Find where the given text appears and provide that cell's center as [x, y] coordinate. 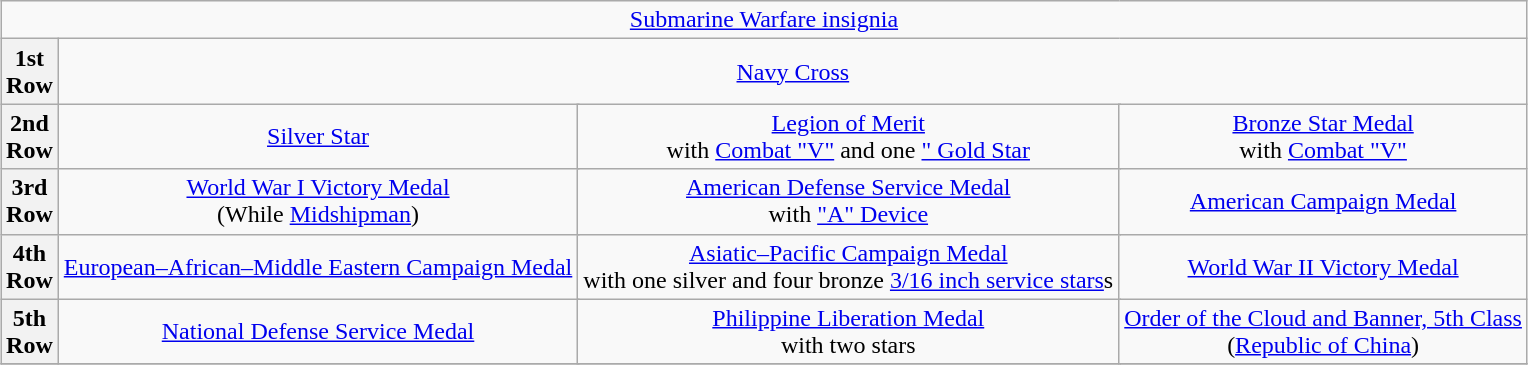
3rd Row [30, 202]
1st Row [30, 72]
American Defense Service Medal with "A" Device [848, 202]
4th Row [30, 266]
Legion of Merit with Combat "V" and one " Gold Star [848, 136]
2nd Row [30, 136]
National Defense Service Medal [318, 332]
Bronze Star Medal with Combat "V" [1324, 136]
Submarine Warfare insignia [764, 20]
5th Row [30, 332]
Philippine Liberation Medal with two stars [848, 332]
European–African–Middle Eastern Campaign Medal [318, 266]
Asiatic–Pacific Campaign Medal with one silver and four bronze 3/16 inch service starss [848, 266]
World War I Victory Medal(While Midshipman) [318, 202]
World War II Victory Medal [1324, 266]
Navy Cross [792, 72]
Order of the Cloud and Banner, 5th Class (Republic of China) [1324, 332]
Silver Star [318, 136]
American Campaign Medal [1324, 202]
